Locate the cell with the specified text and output its (X, Y) center coordinate. 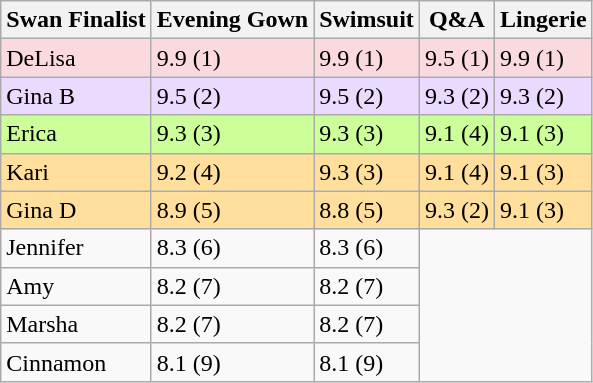
Swimsuit (367, 20)
Gina B (76, 96)
Jennifer (76, 248)
8.9 (5) (232, 210)
Erica (76, 134)
DeLisa (76, 58)
Swan Finalist (76, 20)
8.8 (5) (367, 210)
Lingerie (543, 20)
Gina D (76, 210)
Marsha (76, 324)
Amy (76, 286)
Evening Gown (232, 20)
Cinnamon (76, 362)
9.2 (4) (232, 172)
Q&A (456, 20)
Kari (76, 172)
9.5 (1) (456, 58)
